Return the (x, y) coordinate for the center point of the cell that contains the specified text.  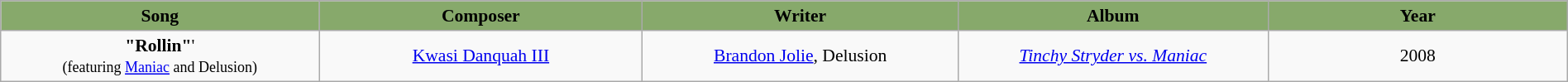
Year (1417, 16)
Kwasi Danquah III (481, 55)
Brandon Jolie, Delusion (801, 55)
2008 (1417, 55)
Tinchy Stryder vs. Maniac (1113, 55)
Composer (481, 16)
Writer (801, 16)
"Rollin"' (featuring Maniac and Delusion) (160, 55)
Album (1113, 16)
Song (160, 16)
